Provide the (x, y) coordinate of the cell's center where the given text is located.  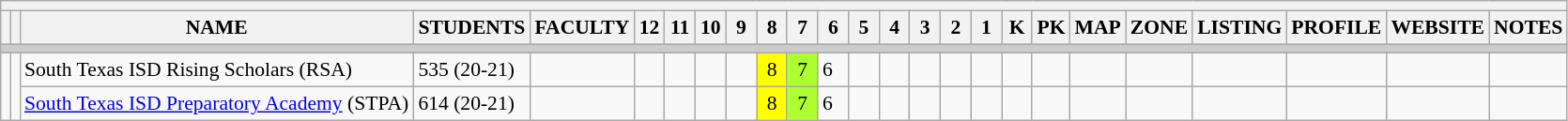
PROFILE (1336, 27)
PK (1051, 27)
STUDENTS (471, 27)
1 (986, 27)
FACULTY (582, 27)
5 (864, 27)
NOTES (1529, 27)
MAP (1099, 27)
4 (894, 27)
South Texas ISD Preparatory Academy (STPA) (216, 103)
WEBSITE (1437, 27)
ZONE (1159, 27)
12 (650, 27)
9 (742, 27)
10 (712, 27)
NAME (216, 27)
3 (926, 27)
K (1018, 27)
614 (20-21) (471, 103)
2 (956, 27)
LISTING (1239, 27)
11 (680, 27)
535 (20-21) (471, 70)
South Texas ISD Rising Scholars (RSA) (216, 70)
